Capture the cell that displays the provided text and extract its [x, y] central coordinate. 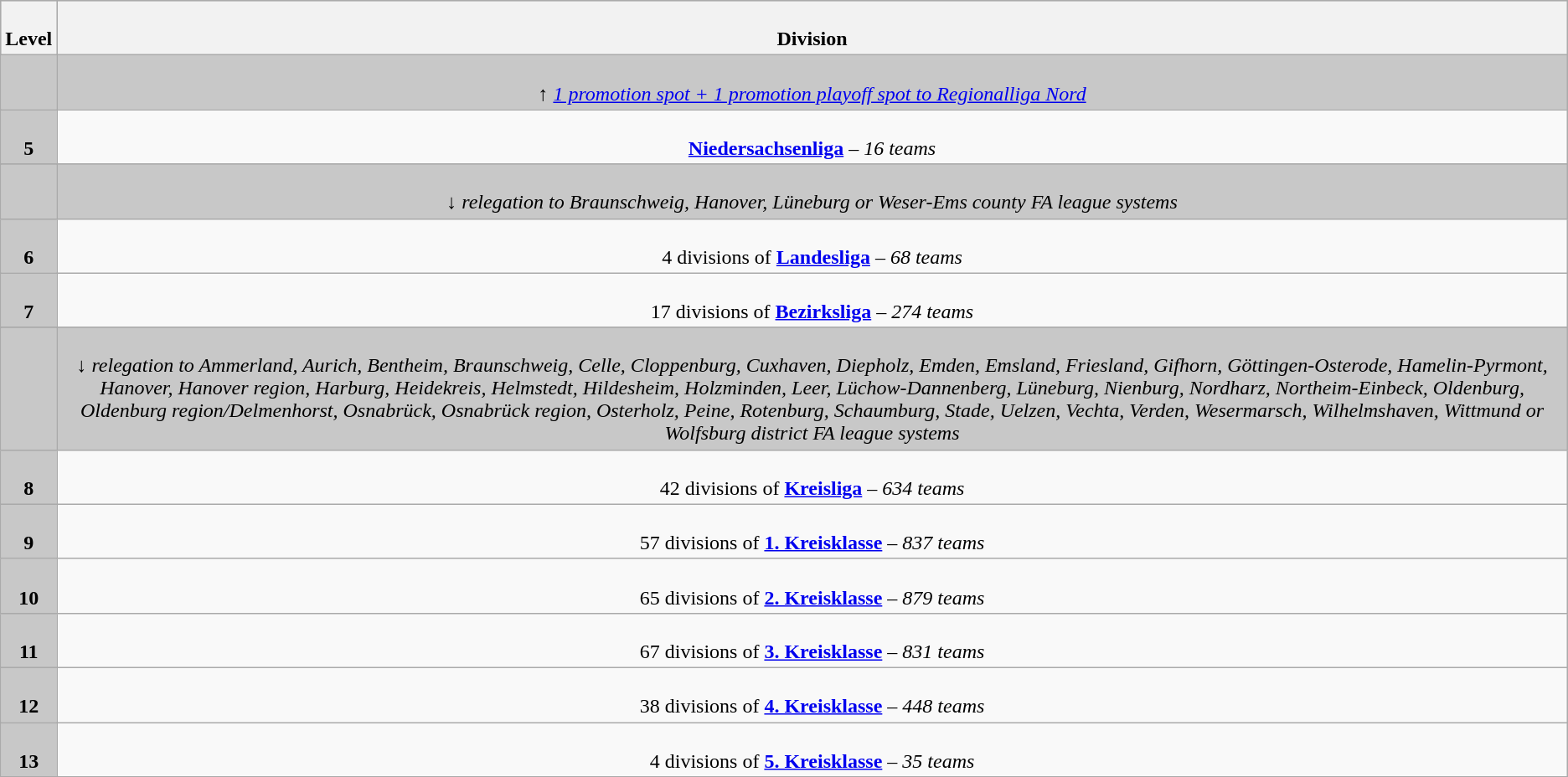
10 [28, 586]
7 [28, 300]
↓ relegation to Braunschweig, Hanover, Lüneburg or Weser-Ems county FA league systems [812, 191]
42 divisions of Kreisliga – 634 teams [812, 477]
4 divisions of 5. Kreisklasse – 35 teams [812, 749]
12 [28, 695]
67 divisions of 3. Kreisklasse – 831 teams [812, 640]
13 [28, 749]
Level [28, 28]
9 [28, 531]
38 divisions of 4. Kreisklasse – 448 teams [812, 695]
4 divisions of Landesliga – 68 teams [812, 246]
Niedersachsenliga – 16 teams [812, 137]
65 divisions of 2. Kreisklasse – 879 teams [812, 586]
17 divisions of Bezirksliga – 274 teams [812, 300]
6 [28, 246]
11 [28, 640]
57 divisions of 1. Kreisklasse – 837 teams [812, 531]
8 [28, 477]
5 [28, 137]
Division [812, 28]
↑ 1 promotion spot + 1 promotion playoff spot to Regionalliga Nord [812, 82]
